Locate the cell with the specified text and output its (x, y) center coordinate. 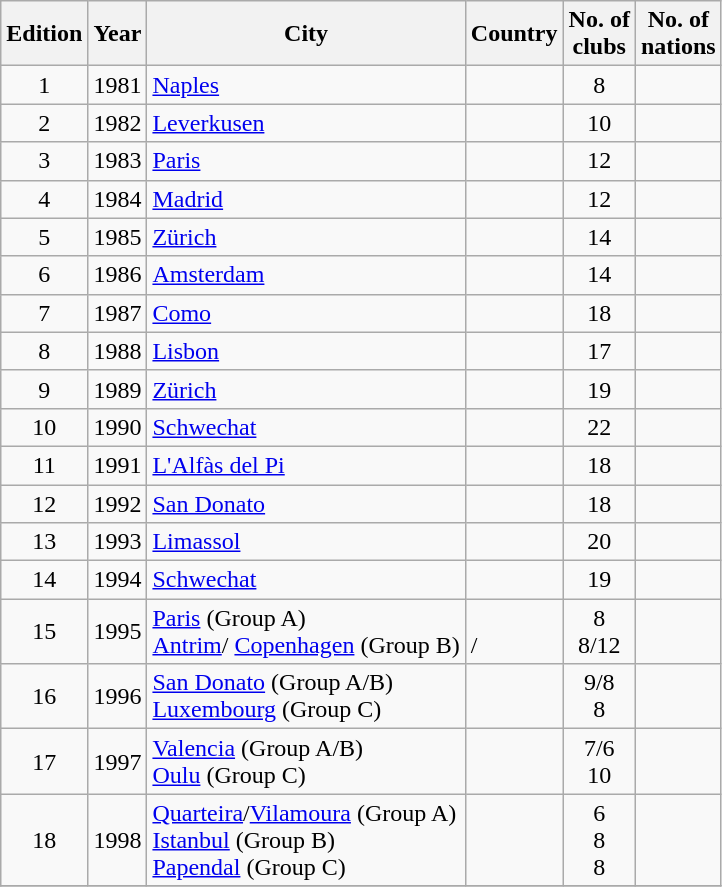
1997 (118, 762)
9 (44, 389)
Paris (306, 161)
16 (44, 696)
1998 (118, 840)
City (306, 34)
San Donato (306, 503)
Paris (Group A) Antrim/ Copenhagen (Group B) (306, 632)
Country (514, 34)
San Donato (Group A/B) Luxembourg (Group C) (306, 696)
1985 (118, 237)
13 (44, 542)
7/610 (599, 762)
Madrid (306, 199)
Como (306, 313)
11 (44, 465)
Limassol (306, 542)
1994 (118, 580)
Quarteira/Vilamoura (Group A) Istanbul (Group B) Papendal (Group C) (306, 840)
Amsterdam (306, 275)
1995 (118, 632)
1984 (118, 199)
4 (44, 199)
6 (44, 275)
No. ofclubs (599, 34)
20 (599, 542)
5 (44, 237)
Year (118, 34)
88/12 (599, 632)
1982 (118, 123)
3 (44, 161)
1987 (118, 313)
Lisbon (306, 351)
15 (44, 632)
Leverkusen (306, 123)
1983 (118, 161)
22 (599, 427)
9/88 (599, 696)
1986 (118, 275)
688 (599, 840)
1989 (118, 389)
1993 (118, 542)
7 (44, 313)
1 (44, 85)
Edition (44, 34)
1981 (118, 85)
Naples (306, 85)
Valencia (Group A/B) Oulu (Group C) (306, 762)
1990 (118, 427)
/ (514, 632)
No. ofnations (678, 34)
2 (44, 123)
1988 (118, 351)
1996 (118, 696)
L'Alfàs del Pi (306, 465)
1991 (118, 465)
1992 (118, 503)
